Identify which cell holds the provided text, then report its (x, y) central coordinate. 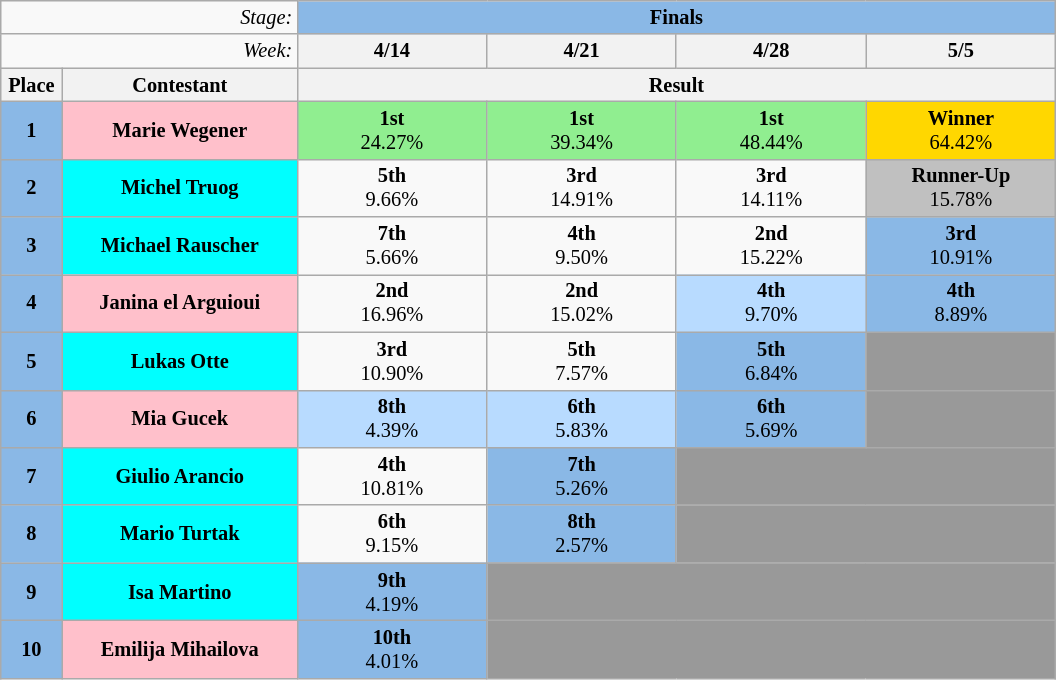
3rd10.90% (392, 361)
2nd15.22% (771, 246)
3rd14.11% (771, 188)
8 (31, 534)
1 (31, 130)
Mario Turtak (180, 534)
7 (31, 476)
2 (31, 188)
4/21 (582, 51)
Result (676, 85)
1st39.34% (582, 130)
Michel Truog (180, 188)
Marie Wegener (180, 130)
2nd16.96% (392, 303)
4th10.81% (392, 476)
7th5.66% (392, 246)
4th8.89% (961, 303)
8th4.39% (392, 419)
5th7.57% (582, 361)
8th2.57% (582, 534)
4/28 (771, 51)
6 (31, 419)
3rd10.91% (961, 246)
1st48.44% (771, 130)
Week: (148, 51)
Contestant (180, 85)
Place (31, 85)
5 (31, 361)
4th9.50% (582, 246)
Winner64.42% (961, 130)
Emilija Mihailova (180, 649)
9th4.19% (392, 592)
Mia Gucek (180, 419)
6th5.83% (582, 419)
Finals (676, 17)
Lukas Otte (180, 361)
3rd14.91% (582, 188)
Runner-Up15.78% (961, 188)
4 (31, 303)
Michael Rauscher (180, 246)
Stage: (148, 17)
Giulio Arancio (180, 476)
9 (31, 592)
3 (31, 246)
5th6.84% (771, 361)
4/14 (392, 51)
2nd15.02% (582, 303)
10 (31, 649)
10th4.01% (392, 649)
6th5.69% (771, 419)
6th9.15% (392, 534)
Isa Martino (180, 592)
4th9.70% (771, 303)
5th9.66% (392, 188)
7th5.26% (582, 476)
5/5 (961, 51)
1st24.27% (392, 130)
Janina el Arguioui (180, 303)
